Scan for the cell matching the given text and deliver its [X, Y] coordinate at center. 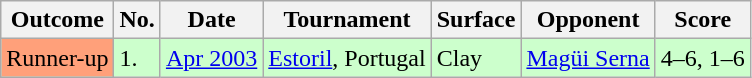
Opponent [588, 20]
Score [702, 20]
4–6, 1–6 [702, 58]
Date [211, 20]
1. [137, 58]
Runner-up [58, 58]
Apr 2003 [211, 58]
Surface [476, 20]
Clay [476, 58]
Estoril, Portugal [347, 58]
No. [137, 20]
Magüi Serna [588, 58]
Tournament [347, 20]
Outcome [58, 20]
